Find where the given text appears and provide that cell's center as (x, y) coordinate. 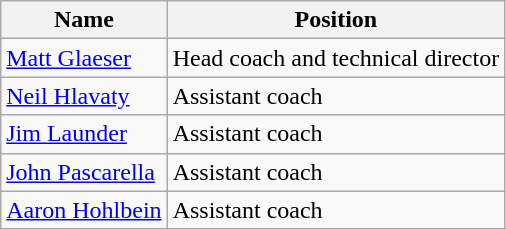
Neil Hlavaty (84, 96)
Aaron Hohlbein (84, 210)
Jim Launder (84, 134)
Head coach and technical director (336, 58)
Name (84, 20)
Matt Glaeser (84, 58)
John Pascarella (84, 172)
Position (336, 20)
